Capture the cell that displays the provided text and extract its (X, Y) central coordinate. 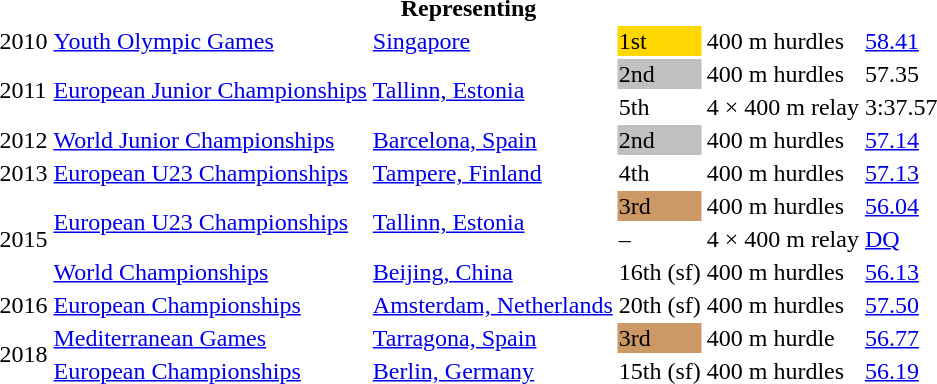
Youth Olympic Games (210, 41)
400 m hurdle (782, 338)
– (660, 239)
Amsterdam, Netherlands (492, 305)
5th (660, 107)
European Championships (210, 305)
16th (sf) (660, 272)
Tarragona, Spain (492, 338)
Mediterranean Games (210, 338)
Tampere, Finland (492, 173)
European Junior Championships (210, 90)
Barcelona, Spain (492, 140)
20th (sf) (660, 305)
4th (660, 173)
World Junior Championships (210, 140)
Beijing, China (492, 272)
1st (660, 41)
Singapore (492, 41)
World Championships (210, 272)
